Extract the [X, Y] coordinate from the center of the cell holding the provided text.  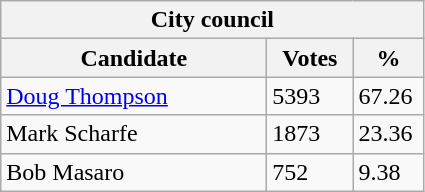
Doug Thompson [134, 96]
1873 [310, 134]
Votes [310, 58]
Bob Masaro [134, 172]
Candidate [134, 58]
Mark Scharfe [134, 134]
67.26 [388, 96]
752 [310, 172]
City council [212, 20]
23.36 [388, 134]
9.38 [388, 172]
% [388, 58]
5393 [310, 96]
